Identify which cell holds the provided text, then report its (x, y) central coordinate. 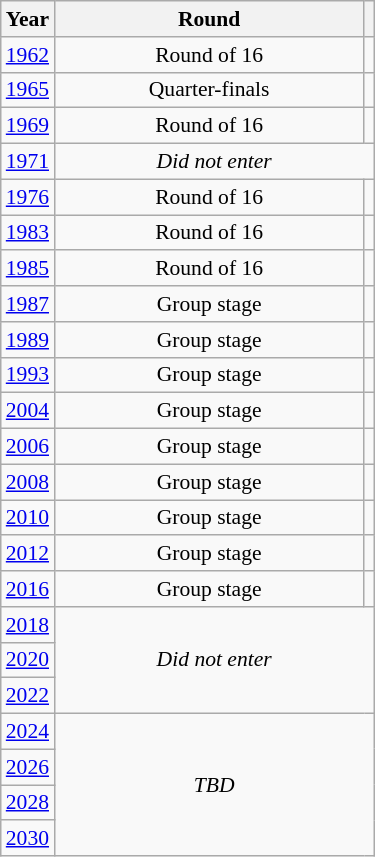
1993 (28, 375)
1971 (28, 162)
1969 (28, 126)
2012 (28, 554)
1976 (28, 197)
Round (209, 19)
2016 (28, 589)
2004 (28, 411)
2020 (28, 660)
2026 (28, 767)
2028 (28, 803)
TBD (214, 785)
Year (28, 19)
1985 (28, 269)
2010 (28, 518)
Quarter-finals (209, 90)
1983 (28, 233)
2022 (28, 696)
1989 (28, 340)
2030 (28, 839)
1987 (28, 304)
2006 (28, 447)
2024 (28, 732)
2018 (28, 625)
1965 (28, 90)
2008 (28, 482)
1962 (28, 55)
